Return the (X, Y) coordinate for the center point of the cell that contains the specified text.  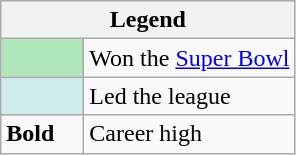
Led the league (190, 96)
Won the Super Bowl (190, 58)
Legend (148, 20)
Bold (42, 134)
Career high (190, 134)
